Search for the cell housing the specified text and yield its [X, Y] center coordinate. 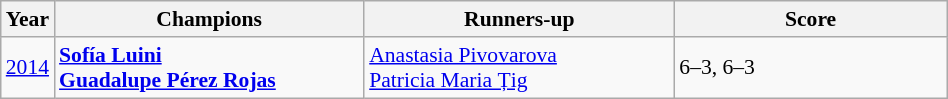
6–3, 6–3 [810, 68]
Sofía Luini Guadalupe Pérez Rojas [209, 68]
Year [28, 19]
2014 [28, 68]
Champions [209, 19]
Runners-up [519, 19]
Anastasia Pivovarova Patricia Maria Țig [519, 68]
Score [810, 19]
